For the text-containing cell, return its midpoint in (X, Y) coordinate format. 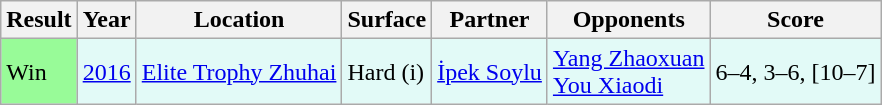
İpek Soylu (490, 72)
Partner (490, 20)
Result (39, 20)
Win (39, 72)
Elite Trophy Zhuhai (239, 72)
2016 (106, 72)
Surface (387, 20)
Opponents (628, 20)
6–4, 3–6, [10–7] (796, 72)
Location (239, 20)
Hard (i) (387, 72)
Yang Zhaoxuan You Xiaodi (628, 72)
Year (106, 20)
Score (796, 20)
